Capture the cell that displays the provided text and extract its (x, y) central coordinate. 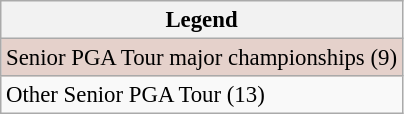
Senior PGA Tour major championships (9) (202, 58)
Legend (202, 20)
Other Senior PGA Tour (13) (202, 95)
